Identify which cell holds the provided text, then report its (X, Y) central coordinate. 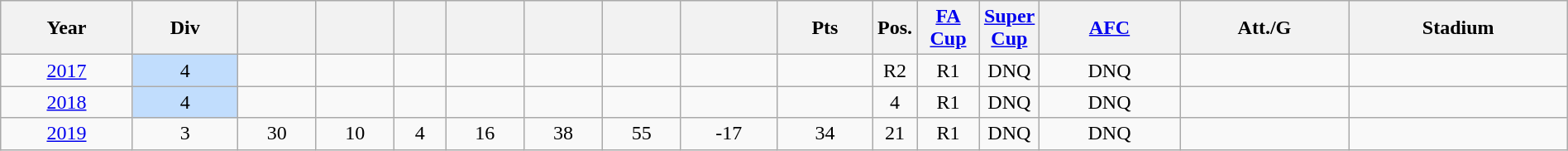
55 (642, 134)
38 (564, 134)
AFC (1109, 28)
Pts (825, 28)
10 (356, 134)
2018 (66, 102)
-17 (729, 134)
R2 (895, 71)
21 (895, 134)
2019 (66, 134)
2017 (66, 71)
30 (276, 134)
34 (825, 134)
Stadium (1458, 28)
Att./G (1264, 28)
16 (485, 134)
Div (185, 28)
FA Cup (949, 28)
Super Cup (1009, 28)
3 (185, 134)
Year (66, 28)
Pos. (895, 28)
